Return the [x, y] coordinate for the center point of the cell that contains the specified text.  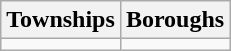
Boroughs [174, 20]
Townships [61, 20]
